From the cell containing the given text, extract its center point as (x, y) coordinate. 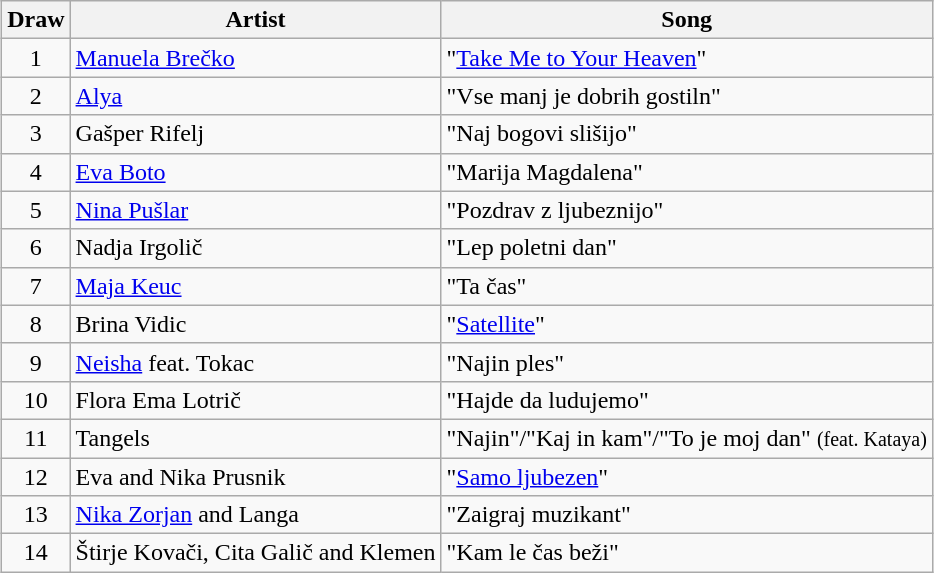
Alya (256, 96)
Gašper Rifelj (256, 134)
3 (36, 134)
"Marija Magdalena" (686, 172)
4 (36, 172)
"Satellite" (686, 324)
"Najin"/"Kaj in kam"/"To je moj dan" (feat. Kataya) (686, 438)
Tangels (256, 438)
Neisha feat. Tokac (256, 362)
"Lep poletni dan" (686, 248)
Manuela Brečko (256, 58)
Brina Vidic (256, 324)
Štirje Kovači, Cita Galič and Klemen (256, 553)
9 (36, 362)
"Najin ples" (686, 362)
Draw (36, 20)
"Pozdrav z ljubeznijo" (686, 210)
Eva and Nika Prusnik (256, 477)
7 (36, 286)
11 (36, 438)
"Take Me to Your Heaven" (686, 58)
12 (36, 477)
"Zaigraj muzikant" (686, 515)
Nadja Irgolič (256, 248)
"Hajde da ludujemo" (686, 400)
"Kam le čas beži" (686, 553)
"Ta čas" (686, 286)
8 (36, 324)
Nika Zorjan and Langa (256, 515)
"Naj bogovi slišijo" (686, 134)
Flora Ema Lotrič (256, 400)
14 (36, 553)
2 (36, 96)
"Samo ljubezen" (686, 477)
Eva Boto (256, 172)
13 (36, 515)
5 (36, 210)
Nina Pušlar (256, 210)
Song (686, 20)
10 (36, 400)
Maja Keuc (256, 286)
1 (36, 58)
"Vse manj je dobrih gostiln" (686, 96)
Artist (256, 20)
6 (36, 248)
